Identify which cell holds the provided text, then report its (X, Y) central coordinate. 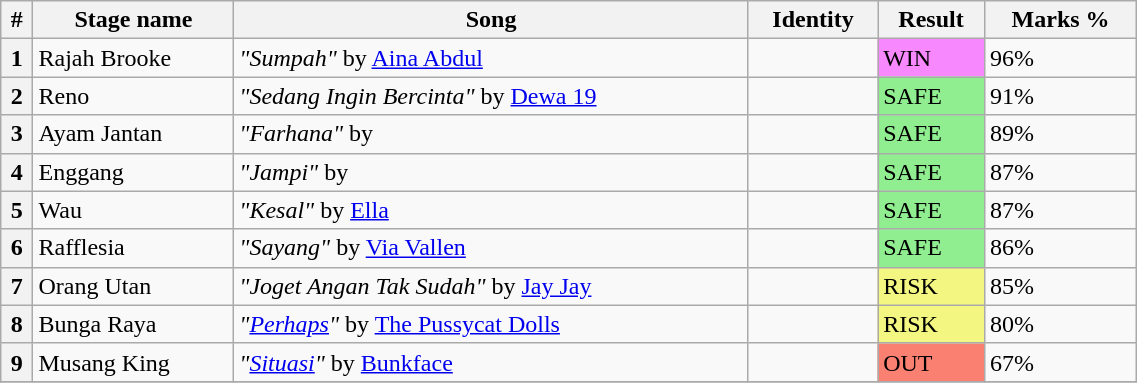
8 (17, 324)
Result (932, 20)
Bunga Raya (134, 324)
Enggang (134, 172)
# (17, 20)
6 (17, 248)
"Jampi" by (492, 172)
1 (17, 58)
OUT (932, 362)
Orang Utan (134, 286)
85% (1060, 286)
Marks % (1060, 20)
Rafflesia (134, 248)
WIN (932, 58)
"Kesal" by Ella (492, 210)
67% (1060, 362)
96% (1060, 58)
"Perhaps" by The Pussycat Dolls (492, 324)
Wau (134, 210)
Stage name (134, 20)
"Joget Angan Tak Sudah" by Jay Jay (492, 286)
Song (492, 20)
Rajah Brooke (134, 58)
Musang King (134, 362)
"Farhana" by (492, 134)
7 (17, 286)
"Sayang" by Via Vallen (492, 248)
2 (17, 96)
86% (1060, 248)
"Situasi" by Bunkface (492, 362)
91% (1060, 96)
80% (1060, 324)
9 (17, 362)
"Sumpah" by Aina Abdul (492, 58)
Reno (134, 96)
4 (17, 172)
5 (17, 210)
3 (17, 134)
Identity (812, 20)
"Sedang Ingin Bercinta" by Dewa 19 (492, 96)
89% (1060, 134)
Ayam Jantan (134, 134)
